Identify which cell holds the provided text, then report its (x, y) central coordinate. 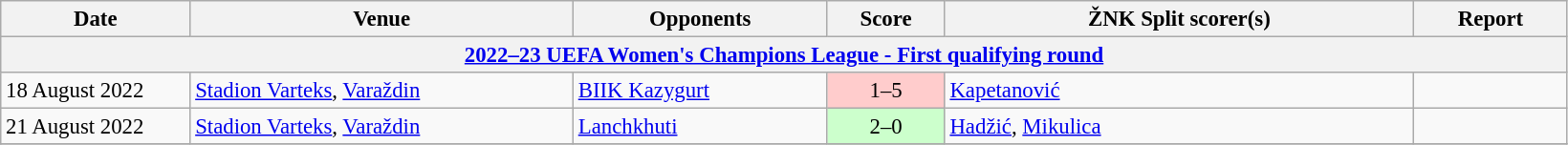
Kapetanović (1180, 91)
21 August 2022 (96, 127)
18 August 2022 (96, 91)
ŽNK Split scorer(s) (1180, 19)
Date (96, 19)
BIIK Kazygurt (700, 91)
2–0 (885, 127)
Venue (382, 19)
2022–23 UEFA Women's Champions League - First qualifying round (784, 55)
Score (885, 19)
Lanchkhuti (700, 127)
Hadžić, Mikulica (1180, 127)
Report (1492, 19)
Opponents (700, 19)
1–5 (885, 91)
